Locate the cell with the specified text and output its (x, y) center coordinate. 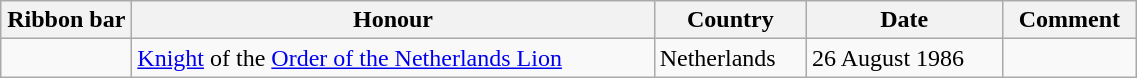
Ribbon bar (66, 20)
Comment (1070, 20)
Country (730, 20)
26 August 1986 (905, 58)
Honour (393, 20)
Date (905, 20)
Netherlands (730, 58)
Knight of the Order of the Netherlands Lion (393, 58)
